Search for the cell housing the specified text and yield its (X, Y) center coordinate. 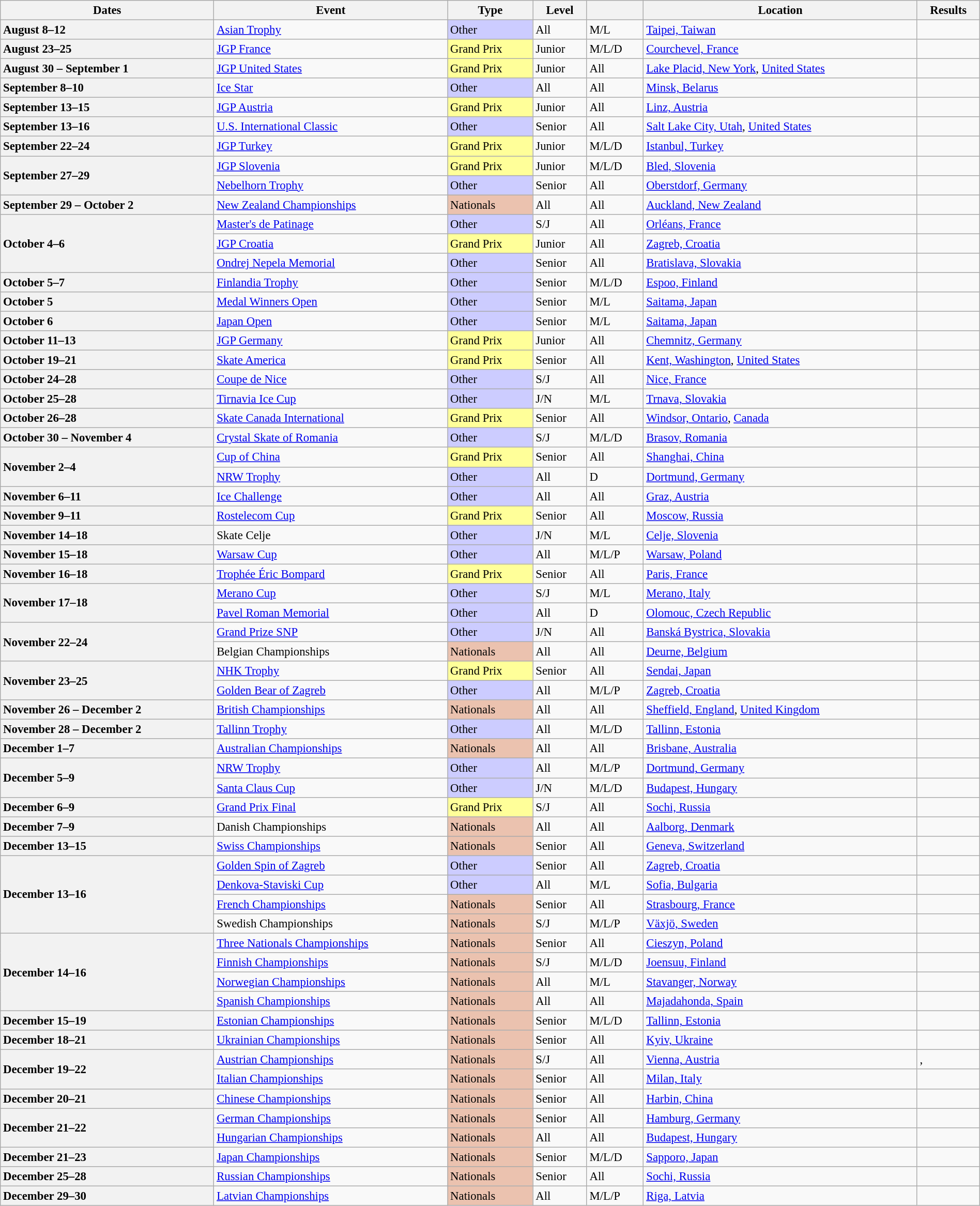
Warsaw, Poland (780, 555)
Chinese Championships (331, 1098)
Denkova-Staviski Cup (331, 885)
British Championships (331, 710)
October 5–7 (108, 282)
JGP France (331, 49)
September 22–24 (108, 146)
Cieszyn, Poland (780, 943)
Latvian Championships (331, 1196)
Australian Championships (331, 749)
Santa Claus Cup (331, 788)
JGP Austria (331, 108)
September 8–10 (108, 88)
Paris, France (780, 574)
September 27–29 (108, 176)
Bled, Slovenia (780, 166)
Swedish Championships (331, 924)
December 13–16 (108, 894)
Master's de Patinage (331, 224)
Geneva, Switzerland (780, 846)
Chemnitz, Germany (780, 341)
Crystal Skate of Romania (331, 438)
August 23–25 (108, 49)
Japan Championships (331, 1157)
Kyiv, Ukraine (780, 1040)
Deurne, Belgium (780, 652)
September 13–15 (108, 108)
Vienna, Austria (780, 1060)
Three Nationals Championships (331, 943)
October 19–21 (108, 360)
October 4–6 (108, 243)
Salt Lake City, Utah, United States (780, 127)
October 24–28 (108, 379)
Moscow, Russia (780, 515)
Nice, France (780, 379)
September 29 – October 2 (108, 205)
October 30 – November 4 (108, 438)
Kent, Washington, United States (780, 360)
Swiss Championships (331, 846)
Aalborg, Denmark (780, 827)
Merano Cup (331, 593)
December 15–19 (108, 1021)
Auckland, New Zealand (780, 205)
Pavel Roman Memorial (331, 613)
November 14–18 (108, 535)
Ice Star (331, 88)
December 25–28 (108, 1177)
September 13–16 (108, 127)
Grand Prize SNP (331, 632)
Olomouc, Czech Republic (780, 613)
November 15–18 (108, 555)
December 1–7 (108, 749)
Harbin, China (780, 1098)
Nebelhorn Trophy (331, 185)
November 28 – December 2 (108, 729)
Danish Championships (331, 827)
NHK Trophy (331, 671)
Windsor, Ontario, Canada (780, 418)
November 26 – December 2 (108, 710)
Trophée Éric Bompard (331, 574)
Joensuu, Finland (780, 963)
December 13–15 (108, 846)
Skate Canada International (331, 418)
Graz, Austria (780, 496)
October 26–28 (108, 418)
Japan Open (331, 321)
November 16–18 (108, 574)
Italian Championships (331, 1079)
Skate Celje (331, 535)
Trnava, Slovakia (780, 399)
Belgian Championships (331, 652)
Results (948, 10)
French Championships (331, 904)
Istanbul, Turkey (780, 146)
Coupe de Nice (331, 379)
New Zealand Championships (331, 205)
Orléans, France (780, 224)
Bratislava, Slovakia (780, 263)
Tallinn Trophy (331, 729)
November 22–24 (108, 642)
Milan, Italy (780, 1079)
Level (560, 10)
, (948, 1060)
Merano, Italy (780, 593)
October 6 (108, 321)
Cup of China (331, 457)
Russian Championships (331, 1177)
Linz, Austria (780, 108)
Finlandia Trophy (331, 282)
Växjö, Sweden (780, 924)
Brisbane, Australia (780, 749)
November 23–25 (108, 680)
JGP Croatia (331, 243)
December 14–16 (108, 972)
Estonian Championships (331, 1021)
Minsk, Belarus (780, 88)
Medal Winners Open (331, 302)
Ukrainian Championships (331, 1040)
JGP Slovenia (331, 166)
Grand Prix Final (331, 807)
Asian Trophy (331, 30)
Sapporo, Japan (780, 1157)
August 8–12 (108, 30)
Finnish Championships (331, 963)
Oberstdorf, Germany (780, 185)
JGP Germany (331, 341)
October 25–28 (108, 399)
Espoo, Finland (780, 282)
Norwegian Championships (331, 982)
Event (331, 10)
December 21–22 (108, 1128)
December 19–22 (108, 1069)
JGP United States (331, 69)
U.S. International Classic (331, 127)
Warsaw Cup (331, 555)
Austrian Championships (331, 1060)
Sheffield, England, United Kingdom (780, 710)
Dates (108, 10)
Brasov, Romania (780, 438)
Tirnavia Ice Cup (331, 399)
Golden Spin of Zagreb (331, 865)
Celje, Slovenia (780, 535)
Ice Challenge (331, 496)
Rostelecom Cup (331, 515)
German Championships (331, 1118)
Spanish Championships (331, 1001)
Lake Placid, New York, United States (780, 69)
Hungarian Championships (331, 1137)
November 9–11 (108, 515)
December 5–9 (108, 777)
JGP Turkey (331, 146)
November 6–11 (108, 496)
Type (490, 10)
Sofia, Bulgaria (780, 885)
December 18–21 (108, 1040)
Taipei, Taiwan (780, 30)
Courchevel, France (780, 49)
August 30 – September 1 (108, 69)
October 5 (108, 302)
December 21–23 (108, 1157)
Golden Bear of Zagreb (331, 691)
October 11–13 (108, 341)
November 2–4 (108, 467)
December 6–9 (108, 807)
December 29–30 (108, 1196)
November 17–18 (108, 603)
Ondrej Nepela Memorial (331, 263)
December 20–21 (108, 1098)
Majadahonda, Spain (780, 1001)
Skate America (331, 360)
Hamburg, Germany (780, 1118)
Sendai, Japan (780, 671)
Stavanger, Norway (780, 982)
Banská Bystrica, Slovakia (780, 632)
Riga, Latvia (780, 1196)
Shanghai, China (780, 457)
Strasbourg, France (780, 904)
December 7–9 (108, 827)
Location (780, 10)
